Search for the cell housing the specified text and yield its (x, y) center coordinate. 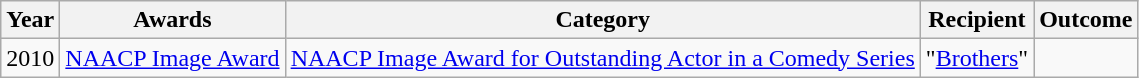
2010 (30, 58)
Year (30, 20)
Recipient (976, 20)
NAACP Image Award (172, 58)
"Brothers" (976, 58)
NAACP Image Award for Outstanding Actor in a Comedy Series (602, 58)
Category (602, 20)
Outcome (1086, 20)
Awards (172, 20)
